Locate the cell with the specified text and output its [x, y] center coordinate. 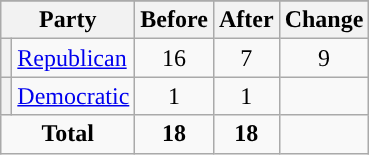
After [246, 20]
Total [68, 134]
Democratic [74, 96]
9 [324, 58]
Republican [74, 58]
Before [174, 20]
Party [68, 20]
16 [174, 58]
7 [246, 58]
Change [324, 20]
